Search for the cell housing the specified text and yield its (X, Y) center coordinate. 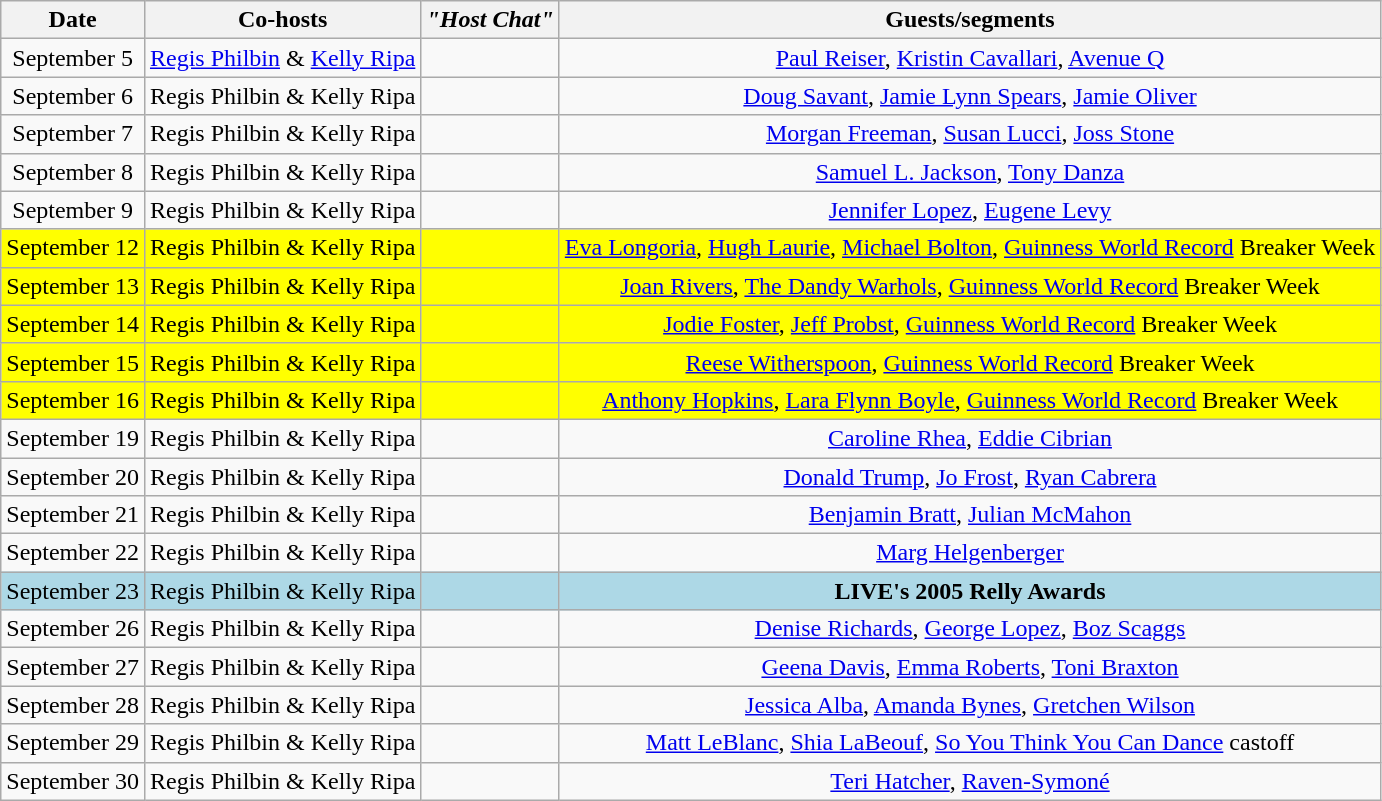
September 19 (73, 438)
September 21 (73, 515)
Jennifer Lopez, Eugene Levy (970, 210)
Teri Hatcher, Raven-Symoné (970, 781)
September 16 (73, 400)
Benjamin Bratt, Julian McMahon (970, 515)
Donald Trump, Jo Frost, Ryan Cabrera (970, 477)
Denise Richards, George Lopez, Boz Scaggs (970, 629)
September 7 (73, 134)
Paul Reiser, Kristin Cavallari, Avenue Q (970, 58)
September 20 (73, 477)
Geena Davis, Emma Roberts, Toni Braxton (970, 667)
September 12 (73, 248)
LIVE's 2005 Relly Awards (970, 591)
September 29 (73, 743)
Joan Rivers, The Dandy Warhols, Guinness World Record Breaker Week (970, 286)
September 5 (73, 58)
September 27 (73, 667)
September 8 (73, 172)
Anthony Hopkins, Lara Flynn Boyle, Guinness World Record Breaker Week (970, 400)
September 14 (73, 324)
Caroline Rhea, Eddie Cibrian (970, 438)
September 15 (73, 362)
Reese Witherspoon, Guinness World Record Breaker Week (970, 362)
September 22 (73, 553)
Co-hosts (282, 20)
September 23 (73, 591)
September 6 (73, 96)
Morgan Freeman, Susan Lucci, Joss Stone (970, 134)
Jessica Alba, Amanda Bynes, Gretchen Wilson (970, 705)
Guests/segments (970, 20)
Date (73, 20)
September 9 (73, 210)
Doug Savant, Jamie Lynn Spears, Jamie Oliver (970, 96)
September 30 (73, 781)
Marg Helgenberger (970, 553)
September 26 (73, 629)
"Host Chat" (490, 20)
September 28 (73, 705)
Eva Longoria, Hugh Laurie, Michael Bolton, Guinness World Record Breaker Week (970, 248)
Jodie Foster, Jeff Probst, Guinness World Record Breaker Week (970, 324)
September 13 (73, 286)
Samuel L. Jackson, Tony Danza (970, 172)
Matt LeBlanc, Shia LaBeouf, So You Think You Can Dance castoff (970, 743)
